Capture the cell that displays the provided text and extract its [x, y] central coordinate. 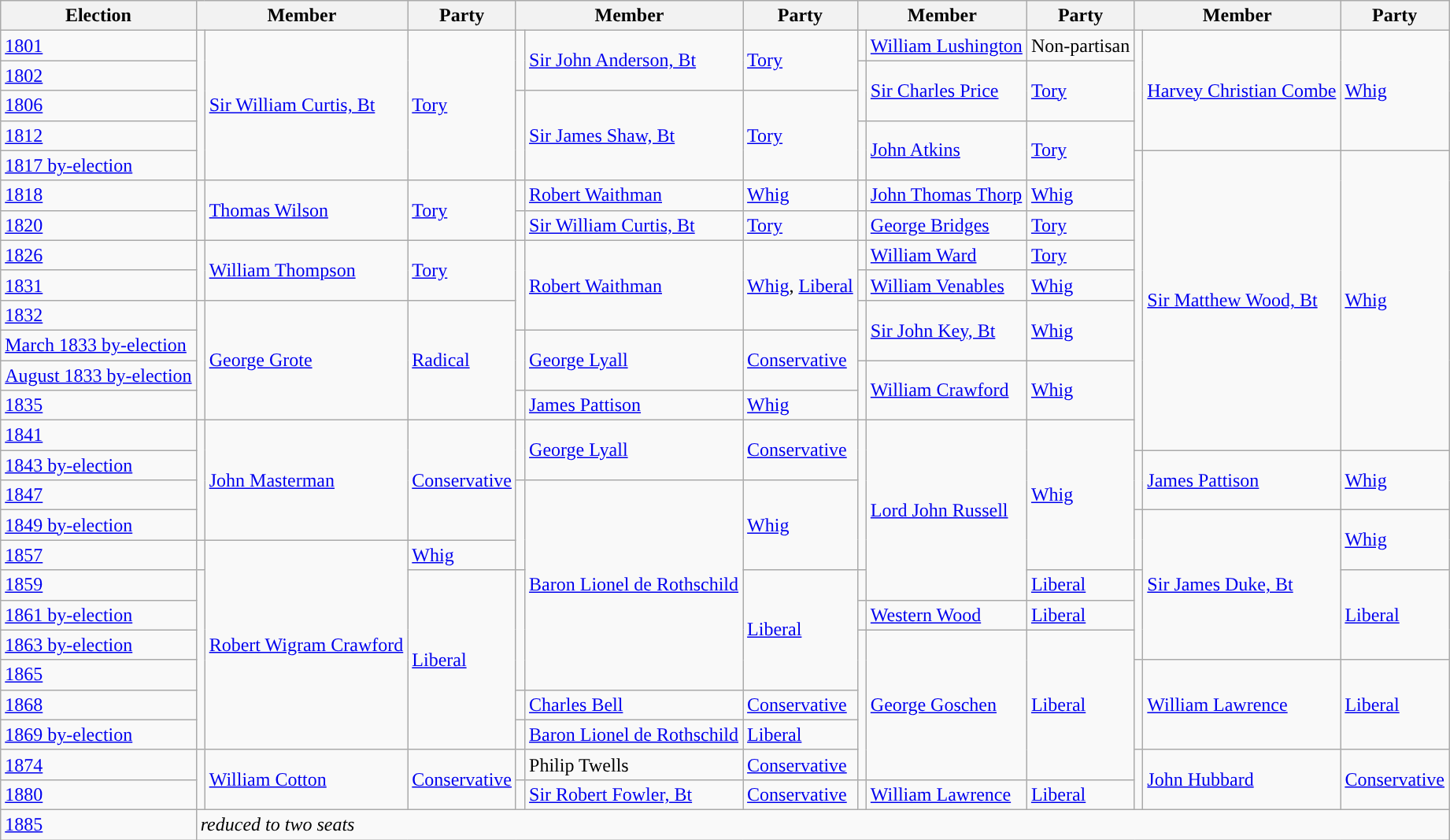
1861 by-election [98, 615]
1874 [98, 764]
George Grote [306, 360]
1885 [98, 824]
Election [98, 16]
George Goschen [946, 705]
William Ward [946, 255]
1857 [98, 555]
Sir Charles Price [946, 91]
Western Wood [946, 615]
1801 [98, 46]
John Thomas Thorp [946, 195]
Sir Matthew Wood, Bt [1242, 301]
John Atkins [946, 150]
1841 [98, 435]
George Bridges [946, 225]
1865 [98, 675]
William Thompson [306, 270]
Thomas Wilson [306, 210]
Radical [462, 360]
1847 [98, 495]
1843 by-election [98, 465]
1820 [98, 225]
Sir John Anderson, Bt [634, 61]
Sir James Duke, Bt [1242, 585]
1817 by-election [98, 165]
Sir Robert Fowler, Bt [634, 794]
1869 by-election [98, 735]
William Crawford [946, 390]
March 1833 by-election [98, 345]
1835 [98, 405]
1831 [98, 285]
1802 [98, 76]
John Hubbard [1242, 779]
1806 [98, 105]
1863 by-election [98, 645]
Sir James Shaw, Bt [634, 135]
1812 [98, 135]
August 1833 by-election [98, 376]
Harvey Christian Combe [1242, 91]
1859 [98, 585]
1826 [98, 255]
1818 [98, 195]
1880 [98, 794]
Charles Bell [634, 705]
1832 [98, 315]
Non-partisan [1080, 46]
William Cotton [306, 779]
Whig, Liberal [801, 285]
1849 by-election [98, 525]
1868 [98, 705]
Sir John Key, Bt [946, 330]
reduced to two seats [822, 824]
Philip Twells [634, 764]
Robert Wigram Crawford [306, 645]
Lord John Russell [946, 510]
William Venables [946, 285]
William Lushington [946, 46]
John Masterman [306, 480]
